Capture the cell that displays the provided text and extract its (x, y) central coordinate. 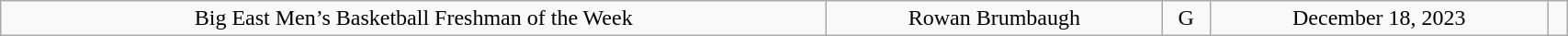
Rowan Brumbaugh (994, 18)
December 18, 2023 (1379, 18)
G (1186, 18)
Big East Men’s Basketball Freshman of the Week (413, 18)
